Capture the cell that displays the provided text and extract its (X, Y) central coordinate. 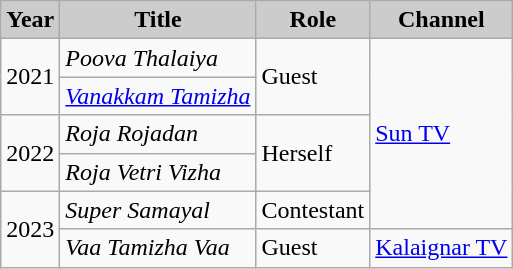
Year (30, 20)
Kalaignar TV (442, 248)
Role (313, 20)
Poova Thalaiya (158, 58)
2022 (30, 153)
Title (158, 20)
Roja Rojadan (158, 134)
Vaa Tamizha Vaa (158, 248)
Super Samayal (158, 210)
Channel (442, 20)
2021 (30, 77)
Vanakkam Tamizha (158, 96)
Contestant (313, 210)
Roja Vetri Vizha (158, 172)
2023 (30, 229)
Sun TV (442, 134)
Herself (313, 153)
